Output the (X, Y) coordinate of the center of the cell containing the given text.  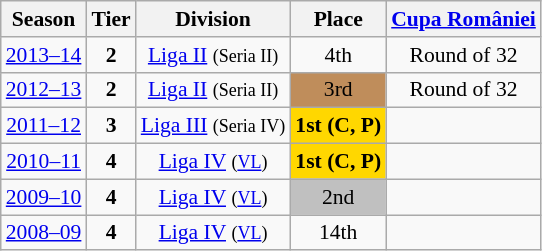
14th (338, 233)
4th (338, 55)
3 (110, 126)
2011–12 (44, 126)
3rd (338, 90)
Season (44, 19)
2nd (338, 197)
2008–09 (44, 233)
Place (338, 19)
2013–14 (44, 55)
2010–11 (44, 162)
Liga III (Seria IV) (214, 126)
2009–10 (44, 197)
Tier (110, 19)
Division (214, 19)
Cupa României (464, 19)
2012–13 (44, 90)
